Scan for the cell matching the given text and deliver its (x, y) coordinate at center. 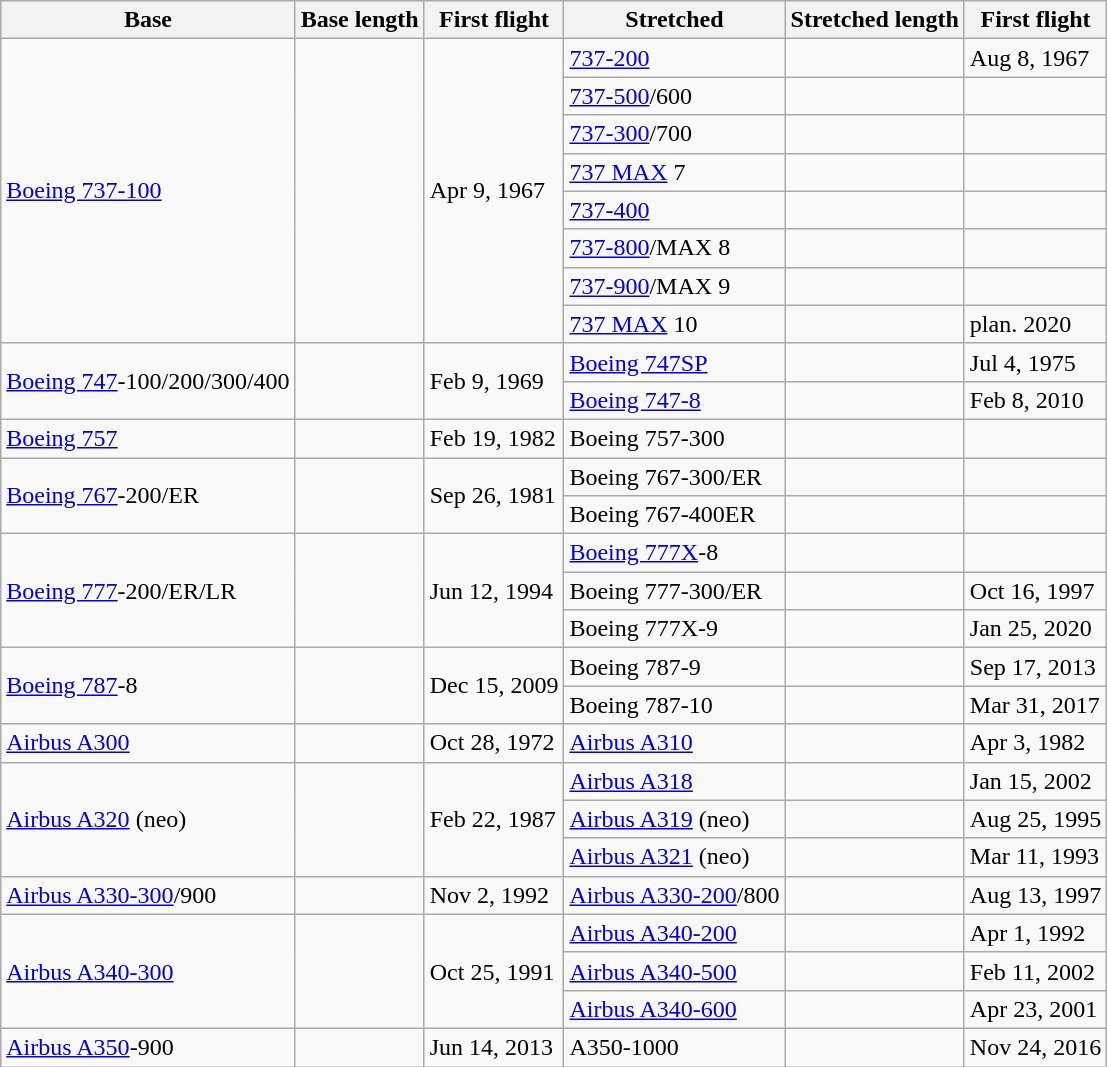
Base (148, 20)
Jan 25, 2020 (1035, 629)
Boeing 747-100/200/300/400 (148, 381)
Oct 28, 1972 (494, 743)
Feb 11, 2002 (1035, 971)
Boeing 747SP (674, 362)
Airbus A350-900 (148, 1047)
Oct 25, 1991 (494, 971)
Stretched length (874, 20)
Boeing 767-400ER (674, 515)
A350-1000 (674, 1047)
Boeing 787-9 (674, 667)
Airbus A300 (148, 743)
Jun 14, 2013 (494, 1047)
Airbus A340-600 (674, 1009)
Nov 2, 1992 (494, 895)
Jan 15, 2002 (1035, 781)
737-500/600 (674, 96)
Aug 8, 1967 (1035, 58)
Boeing 737-100 (148, 191)
Stretched (674, 20)
Boeing 777X-9 (674, 629)
Feb 22, 1987 (494, 819)
Nov 24, 2016 (1035, 1047)
Airbus A340-200 (674, 933)
Jul 4, 1975 (1035, 362)
Apr 3, 1982 (1035, 743)
Boeing 757-300 (674, 438)
Airbus A330-300/900 (148, 895)
737 MAX 10 (674, 324)
Oct 16, 1997 (1035, 591)
Boeing 767-300/ER (674, 477)
Mar 11, 1993 (1035, 857)
Base length (360, 20)
Sep 26, 1981 (494, 496)
plan. 2020 (1035, 324)
Aug 13, 1997 (1035, 895)
Boeing 787-10 (674, 705)
Airbus A319 (neo) (674, 819)
Apr 1, 1992 (1035, 933)
737-800/MAX 8 (674, 248)
Airbus A320 (neo) (148, 819)
Boeing 767-200/ER (148, 496)
Sep 17, 2013 (1035, 667)
Airbus A310 (674, 743)
Feb 19, 1982 (494, 438)
Jun 12, 1994 (494, 591)
Boeing 777-300/ER (674, 591)
Mar 31, 2017 (1035, 705)
Boeing 757 (148, 438)
Feb 8, 2010 (1035, 400)
Airbus A330-200/800 (674, 895)
Airbus A321 (neo) (674, 857)
Airbus A340-300 (148, 971)
Dec 15, 2009 (494, 686)
Feb 9, 1969 (494, 381)
Airbus A318 (674, 781)
Boeing 777X-8 (674, 553)
737 MAX 7 (674, 172)
Apr 9, 1967 (494, 191)
737-900/MAX 9 (674, 286)
Boeing 747-8 (674, 400)
Apr 23, 2001 (1035, 1009)
737-300/700 (674, 134)
Boeing 787-8 (148, 686)
737-400 (674, 210)
Boeing 777-200/ER/LR (148, 591)
Airbus A340-500 (674, 971)
737-200 (674, 58)
Aug 25, 1995 (1035, 819)
